Return [x, y] of the center of cell containing provided text 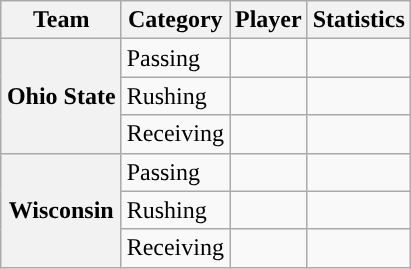
Player [269, 20]
Team [61, 20]
Wisconsin [61, 210]
Category [175, 20]
Ohio State [61, 96]
Statistics [358, 20]
